Pinpoint the cell where the given text exists, returning its [X, Y] midpoint coordinate. 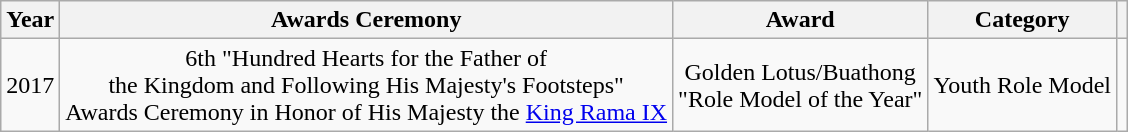
Golden Lotus/Buathong"Role Model of the Year" [800, 85]
Year [30, 20]
Award [800, 20]
2017 [30, 85]
6th "Hundred Hearts for the Father ofthe Kingdom and Following His Majesty's Footsteps"Awards Ceremony in Honor of His Majesty the King Rama IX [366, 85]
Category [1022, 20]
Youth Role Model [1022, 85]
Awards Ceremony [366, 20]
